Return the (x, y) coordinate for the center point of the cell that contains the specified text.  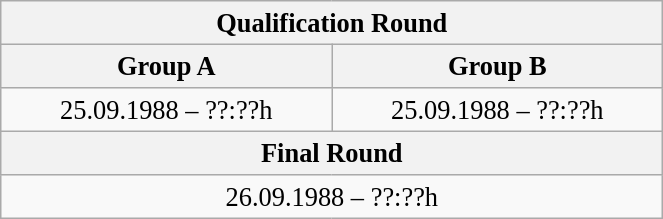
Group A (166, 66)
Qualification Round (332, 22)
Group B (498, 66)
26.09.1988 – ??:??h (332, 197)
Final Round (332, 153)
